Search for the cell housing the specified text and yield its (x, y) center coordinate. 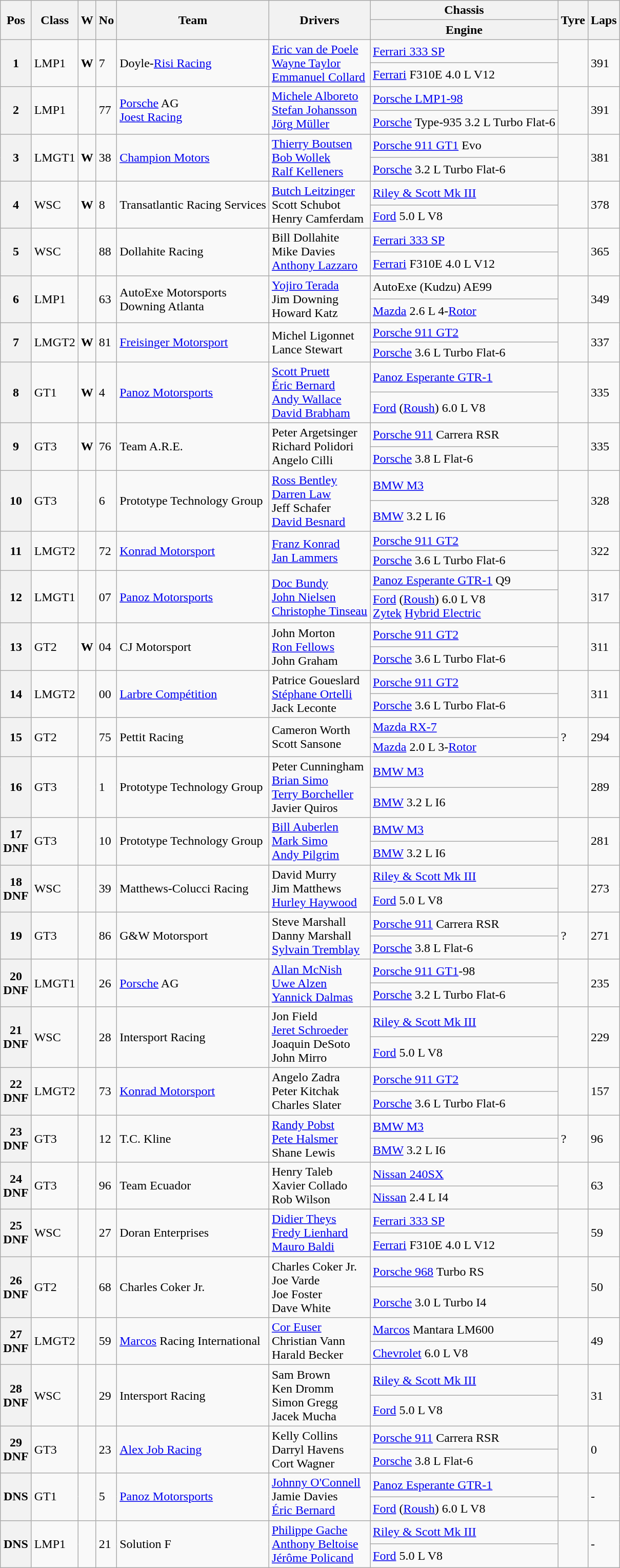
271 (604, 936)
25DNF (16, 1233)
Porsche Type-935 3.2 L Turbo Flat-6 (465, 122)
00 (106, 694)
Mazda RX-7 (465, 727)
23DNF (16, 1139)
9 (16, 446)
Cameron Worth Scott Sansone (319, 737)
Nissan 240SX (465, 1174)
Freisinger Motorsport (193, 342)
Henry Taleb Xavier Collado Rob Wilson (319, 1186)
Didier Theys Fredy Lienhard Mauro Baldi (319, 1233)
Randy Pobst Pete Halsmer Shane Lewis (319, 1139)
337 (604, 342)
Porsche AG (193, 983)
Yojiro Terada Jim Downing Howard Katz (319, 299)
72 (106, 551)
77 (106, 110)
AutoExe (Kudzu) AE99 (465, 287)
381 (604, 157)
14 (16, 694)
Porsche 968 Turbo RS (465, 1272)
Solution F (193, 1544)
Chassis (465, 10)
Franz Konrad Jan Lammers (319, 551)
No (106, 20)
86 (106, 936)
29DNF (16, 1450)
28DNF (16, 1395)
2 (16, 110)
Charles Coker Jr. Joe Varde Joe Foster Dave White (319, 1287)
Team (193, 20)
157 (604, 1091)
88 (106, 252)
24DNF (16, 1186)
Drivers (319, 20)
27DNF (16, 1341)
81 (106, 342)
378 (604, 205)
Larbre Compétition (193, 694)
68 (106, 1287)
26 (106, 983)
289 (604, 787)
322 (604, 551)
G&W Motorsport (193, 936)
50 (604, 1287)
04 (106, 647)
Sam Brown Ken Dromm Simon Gregg Jacek Mucha (319, 1395)
John Morton Ron Fellows John Graham (319, 647)
Pettit Racing (193, 737)
0 (604, 1450)
317 (604, 597)
AutoExe Motorsports Downing Atlanta (193, 299)
Marcos Mantara LM600 (465, 1329)
Class (54, 20)
Panoz Esperante GTR-1 Q9 (465, 580)
Bill Auberlen Mark Simo Andy Pilgrim (319, 841)
Ford (Roush) 6.0 L V8Zytek Hybrid Electric (465, 606)
Thierry Boutsen Bob Wollek Ralf Kelleners (319, 157)
21DNF (16, 1037)
Doc Bundy John Nielsen Christophe Tinseau (319, 597)
Engine (465, 30)
Porsche 911 GT1 Evo (465, 146)
229 (604, 1037)
19 (16, 936)
17DNF (16, 841)
76 (106, 446)
CJ Motorsport (193, 647)
294 (604, 737)
Doran Enterprises (193, 1233)
Allan McNish Uwe Alzen Yannick Dalmas (319, 983)
39 (106, 888)
Ross Bentley Darren Law Jeff Schafer David Besnard (319, 501)
Kelly Collins Darryl Havens Cort Wagner (319, 1450)
15 (16, 737)
Marcos Racing International (193, 1341)
22DNF (16, 1091)
13 (16, 647)
Dollahite Racing (193, 252)
Angelo Zadra Peter Kitchak Charles Slater (319, 1091)
3 (16, 157)
29 (106, 1395)
235 (604, 983)
Michel Ligonnet Lance Stewart (319, 342)
16 (16, 787)
28 (106, 1037)
Alex Job Racing (193, 1450)
21 (106, 1544)
Chevrolet 6.0 L V8 (465, 1353)
Scott Pruett Éric Bernard Andy Wallace David Brabham (319, 392)
Johnny O'Connell Jamie Davies Éric Bernard (319, 1497)
Laps (604, 20)
18DNF (16, 888)
31 (604, 1395)
11 (16, 551)
273 (604, 888)
27 (106, 1233)
281 (604, 841)
Mazda 2.0 L 3-Rotor (465, 747)
Michele Alboreto Stefan Johansson Jörg Müller (319, 110)
23 (106, 1450)
Nissan 2.4 L I4 (465, 1198)
Bill Dollahite Mike Davies Anthony Lazzaro (319, 252)
T.C. Kline (193, 1139)
Mazda 2.6 L 4-Rotor (465, 311)
Team A.R.E. (193, 446)
49 (604, 1341)
Peter Argetsinger Richard Polidori Angelo Cilli (319, 446)
Porsche 911 GT1-98 (465, 971)
Tyre (573, 20)
Team Ecuador (193, 1186)
Transatlantic Racing Services (193, 205)
Philippe Gache Anthony Beltoise Jérôme Policand (319, 1544)
365 (604, 252)
Porsche 3.0 L Turbo I4 (465, 1302)
349 (604, 299)
Patrice Goueslard Stéphane Ortelli Jack Leconte (319, 694)
Butch Leitzinger Scott Schubot Henry Camferdam (319, 205)
Porsche AG Joest Racing (193, 110)
38 (106, 157)
07 (106, 597)
328 (604, 501)
20DNF (16, 983)
Cor Euser Christian Vann Harald Becker (319, 1341)
David Murry Jim Matthews Hurley Haywood (319, 888)
26DNF (16, 1287)
Jon Field Jeret Schroeder Joaquin DeSoto John Mirro (319, 1037)
Porsche LMP1-98 (465, 98)
Steve Marshall Danny Marshall Sylvain Tremblay (319, 936)
Charles Coker Jr. (193, 1287)
Doyle-Risi Racing (193, 63)
Champion Motors (193, 157)
Matthews-Colucci Racing (193, 888)
Pos (16, 20)
Eric van de Poele Wayne Taylor Emmanuel Collard (319, 63)
75 (106, 737)
73 (106, 1091)
Peter Cunningham Brian Simo Terry Borcheller Javier Quiros (319, 787)
